Detect which cell encompasses the target text, then output its (X, Y) center coordinate. 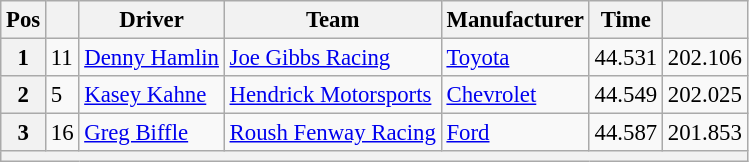
Driver (152, 20)
11 (62, 58)
3 (24, 133)
16 (62, 133)
Greg Biffle (152, 133)
Toyota (515, 58)
44.549 (626, 95)
Joe Gibbs Racing (332, 58)
201.853 (704, 133)
202.106 (704, 58)
202.025 (704, 95)
Denny Hamlin (152, 58)
Pos (24, 20)
Kasey Kahne (152, 95)
Roush Fenway Racing (332, 133)
5 (62, 95)
Chevrolet (515, 95)
Team (332, 20)
1 (24, 58)
Time (626, 20)
Ford (515, 133)
2 (24, 95)
Manufacturer (515, 20)
Hendrick Motorsports (332, 95)
44.531 (626, 58)
44.587 (626, 133)
